Locate the cell with the specified text and output its [x, y] center coordinate. 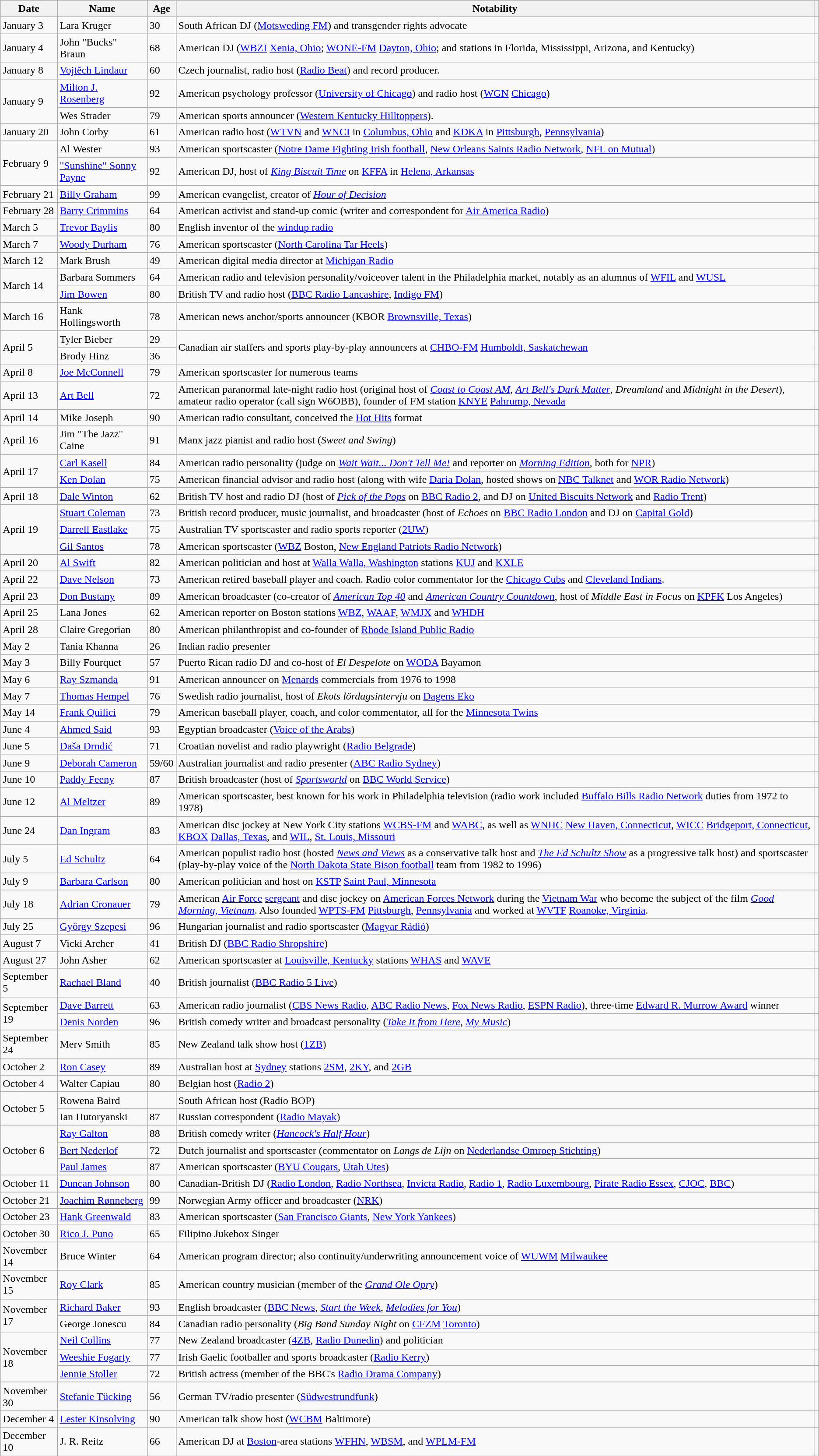
June 9 [29, 763]
88 [161, 1133]
Art Bell [102, 395]
Name [102, 9]
April 23 [29, 596]
British DJ (BBC Radio Shropshire) [495, 943]
American radio and television personality/voiceover talent in the Philadelphia market, notably as an alumnus of WFIL and WUSL [495, 278]
October 4 [29, 1083]
Ed Schultz [102, 859]
Carl Kasell [102, 463]
September 24 [29, 1045]
György Szepesi [102, 927]
Adrian Cronauer [102, 904]
Belgian host (Radio 2) [495, 1083]
American DJ, host of King Biscuit Time on KFFA in Helena, Arkansas [495, 172]
Canadian-British DJ (Radio London, Radio Northsea, Invicta Radio, Radio 1, Radio Luxembourg, Pirate Radio Essex, CJOC, BBC) [495, 1184]
Barry Crimmins [102, 211]
George Jonescu [102, 1324]
British record producer, music journalist, and broadcaster (host of Echoes on BBC Radio London and DJ on Capital Gold) [495, 513]
American philanthropist and co-founder of Rhode Island Public Radio [495, 630]
July 25 [29, 927]
Darrell Eastlake [102, 529]
American sportscaster (San Francisco Giants, New York Yankees) [495, 1217]
British actress (member of the BBC's Radio Drama Company) [495, 1374]
March 16 [29, 317]
71 [161, 746]
May 6 [29, 679]
Daša Drndić [102, 746]
Dutch journalist and sportscaster (commentator on Langs de Lijn on Nederlandse Omroep Stichting) [495, 1150]
Egyptian broadcaster (Voice of the Arabs) [495, 729]
Ron Casey [102, 1067]
John Corby [102, 132]
July 5 [29, 859]
October 21 [29, 1200]
Duncan Johnson [102, 1184]
36 [161, 356]
September 5 [29, 982]
Indian radio presenter [495, 646]
Jennie Stoller [102, 1374]
Billy Graham [102, 194]
Barbara Sommers [102, 278]
April 28 [29, 630]
February 9 [29, 163]
82 [161, 563]
Puerto Rican radio DJ and co-host of El Despelote on WODA Bayamon [495, 663]
American announcer on Menards commercials from 1976 to 1998 [495, 679]
American radio journalist (CBS News Radio, ABC Radio News, Fox News Radio, ESPN Radio), three-time Edward R. Murrow Award winner [495, 1005]
June 10 [29, 779]
Bruce Winter [102, 1256]
American sportscaster, best known for his work in Philadelphia television (radio work included Buffalo Bills Radio Network duties from 1972 to 1978) [495, 802]
Trevor Baylis [102, 227]
Stefanie Tücking [102, 1396]
Al Meltzer [102, 802]
Vicki Archer [102, 943]
April 5 [29, 348]
59/60 [161, 763]
British comedy writer (Hancock's Half Hour) [495, 1133]
Brody Hinz [102, 356]
Roy Clark [102, 1284]
August 7 [29, 943]
May 14 [29, 713]
Hank Greenwald [102, 1217]
Stuart Coleman [102, 513]
Lara Kruger [102, 25]
Barbara Carlson [102, 882]
Dave Barrett [102, 1005]
British TV and radio host (BBC Radio Lancashire, Indigo FM) [495, 294]
Mark Brush [102, 261]
Filipino Jukebox Singer [495, 1234]
January 4 [29, 48]
Vojtěch Lindaur [102, 70]
Tyler Bieber [102, 339]
Dan Ingram [102, 830]
Croatian novelist and radio playwright (Radio Belgrade) [495, 746]
Date [29, 9]
American radio host (WTVN and WNCI in Columbus, Ohio and KDKA in Pittsburgh, Pennsylvania) [495, 132]
English inventor of the windup radio [495, 227]
Age [161, 9]
American DJ at Boston-area stations WFHN, WBSM, and WPLM-FM [495, 1441]
J. R. Reitz [102, 1441]
Jim "The Jazz" Caine [102, 440]
Swedish radio journalist, host of Ekots lördagsintervju on Dagens Eko [495, 696]
Jim Bowen [102, 294]
Neil Collins [102, 1340]
January 20 [29, 132]
Claire Gregorian [102, 630]
Richard Baker [102, 1307]
April 20 [29, 563]
American politician and host at Walla Walla, Washington stations KUJ and KXLE [495, 563]
Merv Smith [102, 1045]
American talk show host (WCBM Baltimore) [495, 1419]
American sports announcer (Western Kentucky Hilltoppers). [495, 116]
41 [161, 943]
February 28 [29, 211]
66 [161, 1441]
American radio consultant, conceived the Hot Hits format [495, 418]
Irish Gaelic footballer and sports broadcaster (Radio Kerry) [495, 1357]
October 23 [29, 1217]
American sportscaster (North Carolina Tar Heels) [495, 244]
Hungarian journalist and radio sportscaster (Magyar Rádió) [495, 927]
49 [161, 261]
July 18 [29, 904]
American broadcaster (co-creator of American Top 40 and American Country Countdown, host of Middle East in Focus on KPFK Los Angeles) [495, 596]
April 8 [29, 373]
68 [161, 48]
Mike Joseph [102, 418]
November 30 [29, 1396]
26 [161, 646]
January 8 [29, 70]
March 14 [29, 286]
63 [161, 1005]
April 18 [29, 496]
May 7 [29, 696]
British broadcaster (host of Sportsworld on BBC World Service) [495, 779]
Dale Winton [102, 496]
Deborah Cameron [102, 763]
Ahmed Said [102, 729]
November 17 [29, 1315]
Joe McConnell [102, 373]
Weeshie Fogarty [102, 1357]
65 [161, 1234]
Canadian air staffers and sports play-by-play announcers at CHBO-FM Humboldt, Saskatchewan [495, 348]
Lana Jones [102, 613]
American evangelist, creator of Hour of Decision [495, 194]
American sportscaster at Louisville, Kentucky stations WHAS and WAVE [495, 960]
November 15 [29, 1284]
January 3 [29, 25]
Frank Quilici [102, 713]
American psychology professor (University of Chicago) and radio host (WGN Chicago) [495, 93]
American politician and host on KSTP Saint Paul, Minnesota [495, 882]
57 [161, 663]
Rowena Baird [102, 1100]
30 [161, 25]
Hank Hollingsworth [102, 317]
April 17 [29, 471]
Woody Durham [102, 244]
South African DJ (Motsweding FM) and transgender rights advocate [495, 25]
December 4 [29, 1419]
Ray Szmanda [102, 679]
February 21 [29, 194]
American retired baseball player and coach. Radio color commentator for the Chicago Cubs and Cleveland Indians. [495, 580]
October 11 [29, 1184]
March 7 [29, 244]
May 2 [29, 646]
40 [161, 982]
Al Wester [102, 149]
Lester Kinsolving [102, 1419]
October 2 [29, 1067]
Don Bustany [102, 596]
29 [161, 339]
Denis Norden [102, 1022]
October 30 [29, 1234]
June 24 [29, 830]
Joachim Rønneberg [102, 1200]
Canadian radio personality (Big Band Sunday Night on CFZM Toronto) [495, 1324]
British comedy writer and broadcast personality (Take It from Here, My Music) [495, 1022]
Thomas Hempel [102, 696]
John "Bucks" Braun [102, 48]
Milton J. Rosenberg [102, 93]
American sportscaster for numerous teams [495, 373]
August 27 [29, 960]
June 5 [29, 746]
American digital media director at Michigan Radio [495, 261]
American news anchor/sports announcer (KBOR Brownsville, Texas) [495, 317]
April 19 [29, 529]
Russian correspondent (Radio Mayak) [495, 1117]
New Zealand broadcaster (4ZB, Radio Dunedin) and politician [495, 1340]
Czech journalist, radio host (Radio Beat) and record producer. [495, 70]
Gil Santos [102, 546]
American DJ (WBZI Xenia, Ohio; WONE-FM Dayton, Ohio; and stations in Florida, Mississippi, Arizona, and Kentucky) [495, 48]
American sportscaster (BYU Cougars, Utah Utes) [495, 1167]
Australian TV sportscaster and radio sports reporter (2UW) [495, 529]
61 [161, 132]
Australian host at Sydney stations 2SM, 2KY, and 2GB [495, 1067]
Norwegian Army officer and broadcaster (NRK) [495, 1200]
December 10 [29, 1441]
American reporter on Boston stations WBZ, WAAF, WMJX and WHDH [495, 613]
Walter Capiau [102, 1083]
Manx jazz pianist and radio host (Sweet and Swing) [495, 440]
56 [161, 1396]
60 [161, 70]
Australian journalist and radio presenter (ABC Radio Sydney) [495, 763]
June 12 [29, 802]
May 3 [29, 663]
Al Swift [102, 563]
British TV host and radio DJ (host of Pick of the Pops on BBC Radio 2, and DJ on United Biscuits Network and Radio Trent) [495, 496]
"Sunshine" Sonny Payne [102, 172]
Billy Fourquet [102, 663]
American financial advisor and radio host (along with wife Daria Dolan, hosted shows on NBC Talknet and WOR Radio Network) [495, 479]
March 12 [29, 261]
April 16 [29, 440]
November 18 [29, 1357]
June 4 [29, 729]
Rachael Bland [102, 982]
New Zealand talk show host (1ZB) [495, 1045]
American sportscaster (Notre Dame Fighting Irish football, New Orleans Saints Radio Network, NFL on Mutual) [495, 149]
American program director; also continuity/underwriting announcement voice of WUWM Milwaukee [495, 1256]
English broadcaster (BBC News, Start the Week, Melodies for You) [495, 1307]
July 9 [29, 882]
Notability [495, 9]
American sportscaster (WBZ Boston, New England Patriots Radio Network) [495, 546]
March 5 [29, 227]
Ken Dolan [102, 479]
Bert Nederlof [102, 1150]
Paul James [102, 1167]
January 9 [29, 102]
Tania Khanna [102, 646]
British journalist (BBC Radio 5 Live) [495, 982]
John Asher [102, 960]
September 19 [29, 1013]
American country musician (member of the Grand Ole Opry) [495, 1284]
April 25 [29, 613]
April 14 [29, 418]
April 22 [29, 580]
April 13 [29, 395]
American baseball player, coach, and color commentator, all for the Minnesota Twins [495, 713]
Rico J. Puno [102, 1234]
Dave Nelson [102, 580]
American activist and stand-up comic (writer and correspondent for Air America Radio) [495, 211]
Paddy Feeny [102, 779]
Ian Hutoryanski [102, 1117]
November 14 [29, 1256]
American radio personality (judge on Wait Wait... Don't Tell Me! and reporter on Morning Edition, both for NPR) [495, 463]
October 6 [29, 1150]
Ray Galton [102, 1133]
German TV/radio presenter (Südwestrundfunk) [495, 1396]
October 5 [29, 1108]
South African host (Radio BOP) [495, 1100]
Wes Strader [102, 116]
